Provide the (x, y) coordinate of the cell's center where the given text is located.  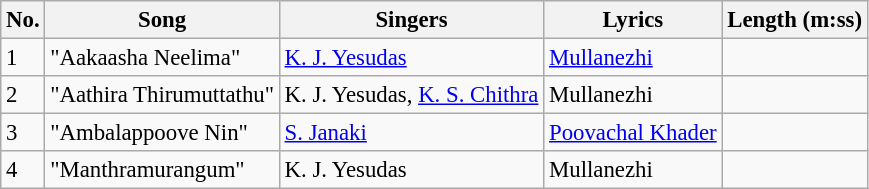
K. J. Yesudas, K. S. Chithra (411, 95)
Lyrics (633, 20)
2 (23, 95)
1 (23, 58)
4 (23, 170)
"Aakaasha Neelima" (162, 58)
Poovachal Khader (633, 133)
S. Janaki (411, 133)
"Aathira Thirumuttathu" (162, 95)
Length (m:ss) (794, 20)
"Manthramurangum" (162, 170)
Singers (411, 20)
No. (23, 20)
"Ambalappoove Nin" (162, 133)
Song (162, 20)
3 (23, 133)
